Pinpoint the cell where the given text exists, returning its [X, Y] midpoint coordinate. 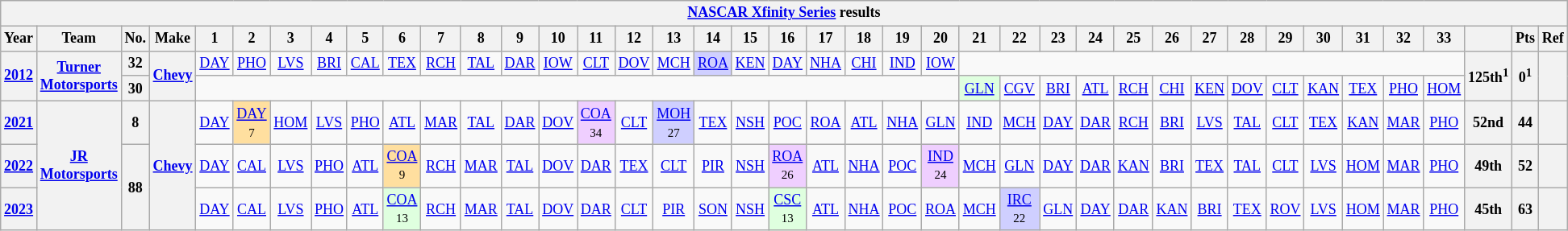
2021 [19, 122]
1 [215, 39]
2 [252, 39]
29 [1286, 39]
26 [1172, 39]
NASCAR Xfinity Series results [784, 13]
9 [519, 39]
6 [402, 39]
17 [826, 39]
2023 [19, 209]
21 [979, 39]
45th [1489, 209]
25 [1133, 39]
5 [365, 39]
52nd [1489, 122]
Team [79, 39]
No. [136, 39]
16 [787, 39]
63 [1526, 209]
COA13 [402, 209]
IRC22 [1020, 209]
27 [1210, 39]
Turner Motorsports [79, 76]
52 [1526, 166]
20 [940, 39]
33 [1444, 39]
31 [1363, 39]
12 [634, 39]
IND24 [940, 166]
19 [903, 39]
13 [674, 39]
Pts [1526, 39]
ROA26 [787, 166]
88 [136, 187]
3 [290, 39]
CGV [1020, 89]
Ref [1553, 39]
44 [1526, 122]
28 [1247, 39]
COA9 [402, 166]
ROV [1286, 209]
SON [713, 209]
18 [864, 39]
MOH27 [674, 122]
COA34 [597, 122]
Make [173, 39]
23 [1058, 39]
2012 [19, 76]
10 [558, 39]
11 [597, 39]
14 [713, 39]
4 [329, 39]
49th [1489, 166]
15 [750, 39]
125th1 [1489, 76]
DAY7 [252, 122]
JR Motorsports [79, 166]
Year [19, 39]
CSC13 [787, 209]
22 [1020, 39]
7 [441, 39]
2022 [19, 166]
24 [1095, 39]
01 [1526, 76]
